Output the [X, Y] coordinate of the center of the cell containing the given text.  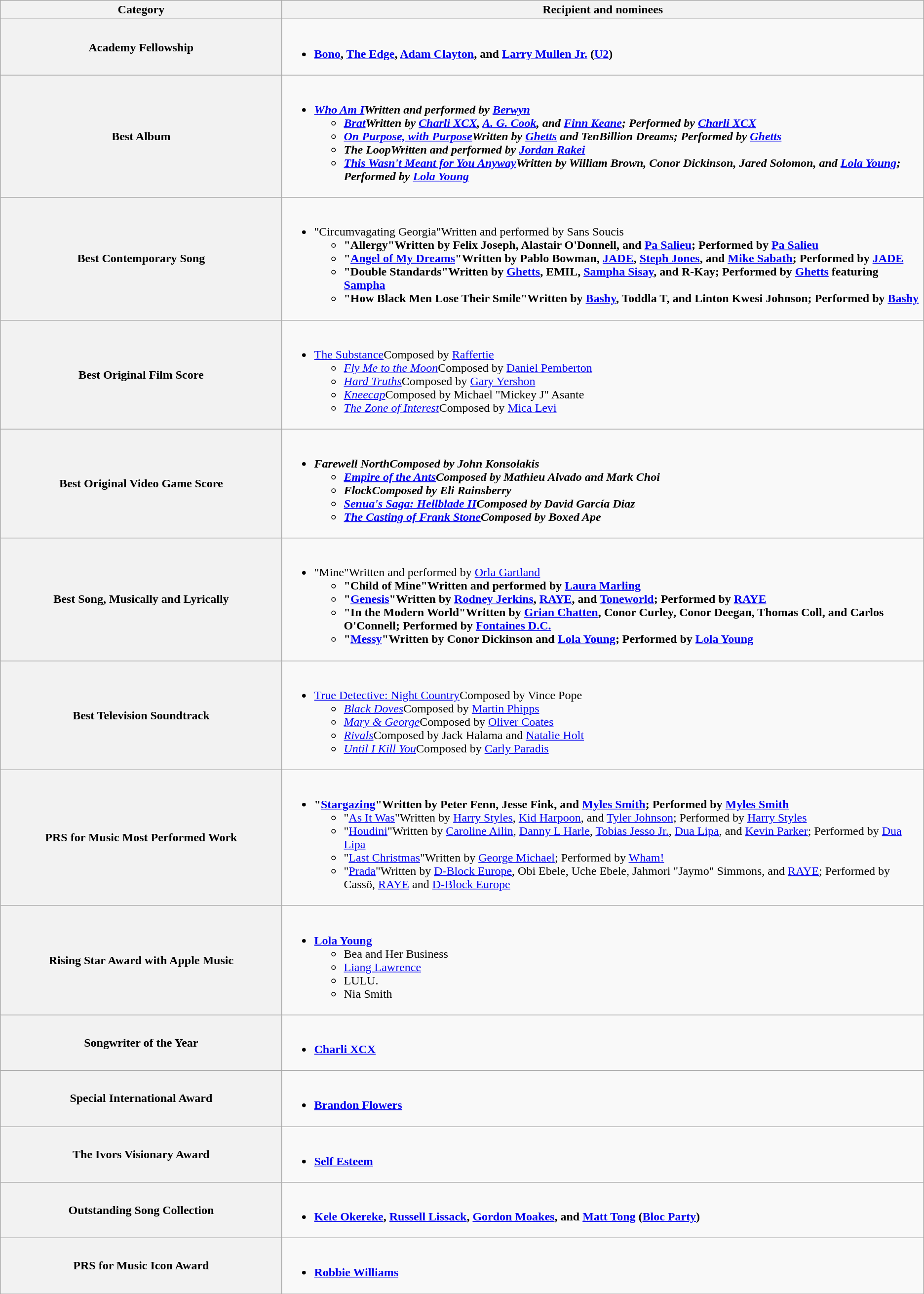
Rising Star Award with Apple Music [141, 960]
Self Esteem [603, 1154]
Best Original Video Game Score [141, 484]
Robbie Williams [603, 1266]
Best Album [141, 136]
Best Song, Musically and Lyrically [141, 599]
Best Original Film Score [141, 374]
Best Contemporary Song [141, 259]
Academy Fellowship [141, 47]
PRS for Music Most Performed Work [141, 837]
Best Television Soundtrack [141, 715]
Recipient and nominees [603, 10]
Kele Okereke, Russell Lissack, Gordon Moakes, and Matt Tong (Bloc Party) [603, 1211]
Category [141, 10]
Charli XCX [603, 1043]
Outstanding Song Collection [141, 1211]
Brandon Flowers [603, 1098]
Lola YoungBea and Her BusinessLiang LawrenceLULU.Nia Smith [603, 960]
Bono, The Edge, Adam Clayton, and Larry Mullen Jr. (U2) [603, 47]
Special International Award [141, 1098]
The Ivors Visionary Award [141, 1154]
Songwriter of the Year [141, 1043]
PRS for Music Icon Award [141, 1266]
